Scan for the cell matching the given text and deliver its [x, y] coordinate at center. 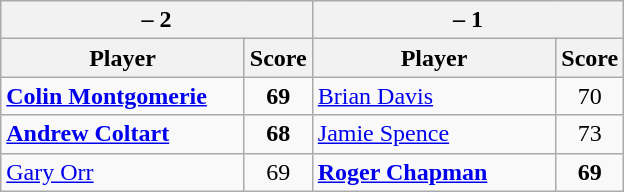
70 [590, 96]
– 1 [468, 20]
Brian Davis [434, 96]
Gary Orr [123, 172]
73 [590, 134]
Colin Montgomerie [123, 96]
Andrew Coltart [123, 134]
68 [278, 134]
Roger Chapman [434, 172]
– 2 [157, 20]
Jamie Spence [434, 134]
